Search for the cell housing the specified text and yield its [x, y] center coordinate. 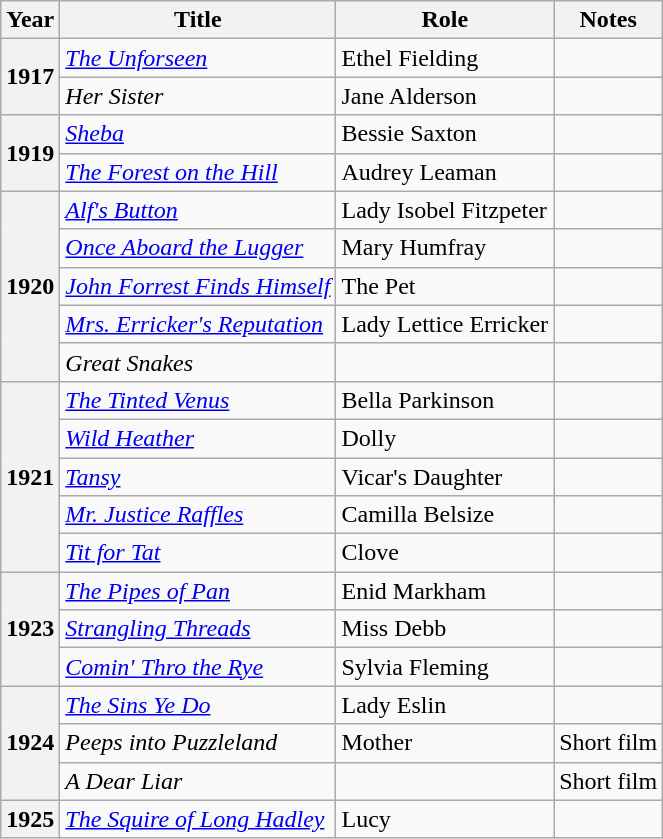
Alf's Button [198, 210]
Bessie Saxton [445, 134]
Bella Parkinson [445, 400]
Year [30, 20]
Jane Alderson [445, 96]
Enid Markham [445, 591]
Comin' Thro the Rye [198, 667]
1923 [30, 629]
Wild Heather [198, 438]
John Forrest Finds Himself [198, 286]
Mrs. Erricker's Reputation [198, 324]
Her Sister [198, 96]
Lady Isobel Fitzpeter [445, 210]
1921 [30, 476]
1917 [30, 77]
The Sins Ye Do [198, 705]
Lucy [445, 819]
The Tinted Venus [198, 400]
The Unforseen [198, 58]
Strangling Threads [198, 629]
Camilla Belsize [445, 515]
Great Snakes [198, 362]
Mother [445, 743]
Tit for Tat [198, 553]
1919 [30, 153]
The Forest on the Hill [198, 172]
The Pet [445, 286]
Dolly [445, 438]
Notes [608, 20]
Sylvia Fleming [445, 667]
Clove [445, 553]
Vicar's Daughter [445, 477]
Once Aboard the Lugger [198, 248]
Mr. Justice Raffles [198, 515]
1920 [30, 286]
Lady Eslin [445, 705]
A Dear Liar [198, 781]
1924 [30, 743]
Audrey Leaman [445, 172]
Role [445, 20]
Lady Lettice Erricker [445, 324]
Peeps into Puzzleland [198, 743]
Title [198, 20]
1925 [30, 819]
Miss Debb [445, 629]
Mary Humfray [445, 248]
The Squire of Long Hadley [198, 819]
Ethel Fielding [445, 58]
The Pipes of Pan [198, 591]
Tansy [198, 477]
Sheba [198, 134]
